Extract the (X, Y) coordinate from the center of the cell holding the provided text.  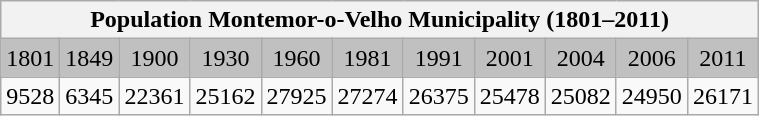
24950 (652, 96)
1991 (438, 58)
1801 (30, 58)
27925 (296, 96)
Population Montemor-o-Velho Municipality (1801–2011) (380, 20)
1930 (226, 58)
2001 (510, 58)
2004 (580, 58)
26171 (722, 96)
1849 (90, 58)
25082 (580, 96)
1900 (154, 58)
22361 (154, 96)
25162 (226, 96)
9528 (30, 96)
25478 (510, 96)
26375 (438, 96)
27274 (368, 96)
2006 (652, 58)
1960 (296, 58)
2011 (722, 58)
1981 (368, 58)
6345 (90, 96)
